Extract the (X, Y) coordinate from the center of the cell holding the provided text.  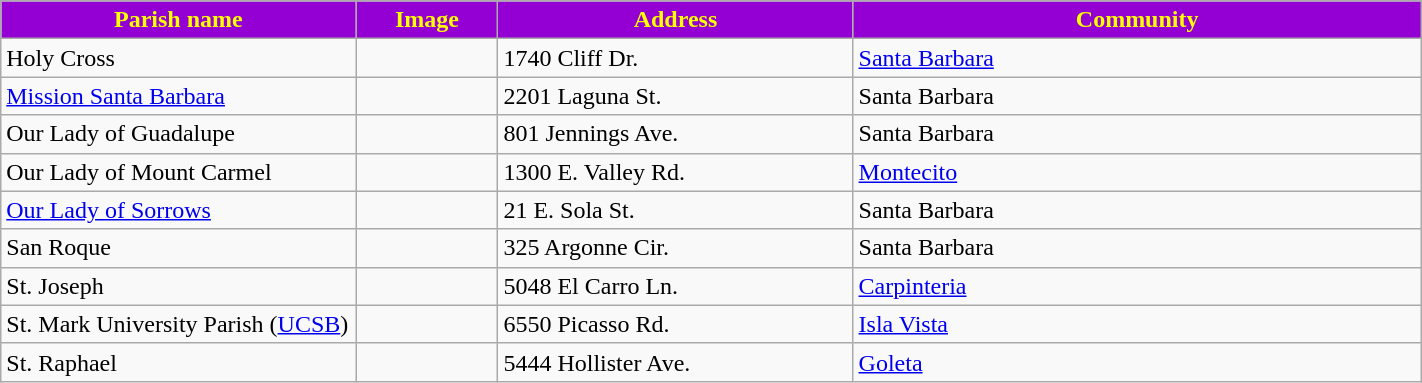
Our Lady of Sorrows (178, 210)
5444 Hollister Ave. (676, 362)
1300 E. Valley Rd. (676, 172)
6550 Picasso Rd. (676, 324)
1740 Cliff Dr. (676, 58)
St. Raphael (178, 362)
Image (427, 20)
Our Lady of Guadalupe (178, 134)
325 Argonne Cir. (676, 248)
Carpinteria (1137, 286)
San Roque (178, 248)
Holy Cross (178, 58)
2201 Laguna St. (676, 96)
Mission Santa Barbara (178, 96)
Address (676, 20)
5048 El Carro Ln. (676, 286)
Goleta (1137, 362)
Isla Vista (1137, 324)
21 E. Sola St. (676, 210)
St. Mark University Parish (UCSB) (178, 324)
Parish name (178, 20)
801 Jennings Ave. (676, 134)
Montecito (1137, 172)
Our Lady of Mount Carmel (178, 172)
St. Joseph (178, 286)
Community (1137, 20)
